Identify which cell holds the provided text, then report its [x, y] central coordinate. 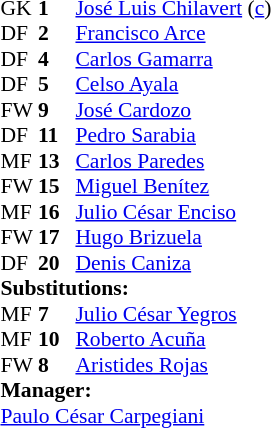
Aristides Rojas [173, 365]
Celso Ayala [173, 85]
Pedro Sarabia [173, 135]
17 [57, 237]
Carlos Paredes [173, 161]
2 [57, 33]
Francisco Arce [173, 33]
5 [57, 85]
Carlos Gamarra [173, 59]
José Cardozo [173, 110]
Julio César Yegros [173, 314]
Julio César Enciso [173, 212]
15 [57, 187]
Manager: [136, 391]
4 [57, 59]
13 [57, 161]
Hugo Brizuela [173, 237]
16 [57, 212]
Miguel Benítez [173, 187]
Denis Caniza [173, 263]
20 [57, 263]
8 [57, 365]
Roberto Acuña [173, 339]
7 [57, 314]
11 [57, 135]
9 [57, 110]
Substitutions: [136, 289]
10 [57, 339]
